Detect which cell encompasses the target text, then output its [x, y] center coordinate. 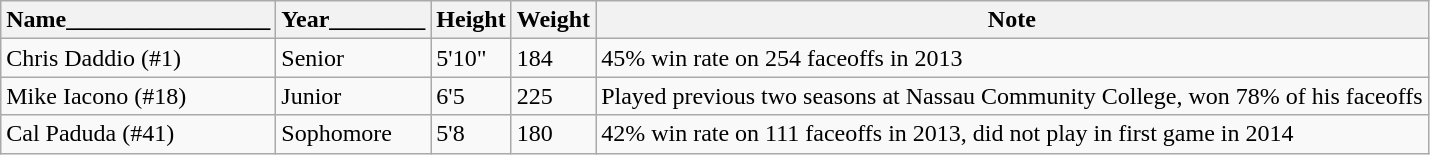
Cal Paduda (#41) [138, 134]
180 [553, 134]
Name_________________ [138, 20]
Played previous two seasons at Nassau Community College, won 78% of his faceoffs [1012, 96]
5'10" [471, 58]
Mike Iacono (#18) [138, 96]
45% win rate on 254 faceoffs in 2013 [1012, 58]
42% win rate on 111 faceoffs in 2013, did not play in first game in 2014 [1012, 134]
184 [553, 58]
225 [553, 96]
5'8 [471, 134]
Sophomore [354, 134]
Year________ [354, 20]
Junior [354, 96]
Weight [553, 20]
Note [1012, 20]
Chris Daddio (#1) [138, 58]
Senior [354, 58]
Height [471, 20]
6'5 [471, 96]
